For the text-containing cell, return its midpoint in (X, Y) coordinate format. 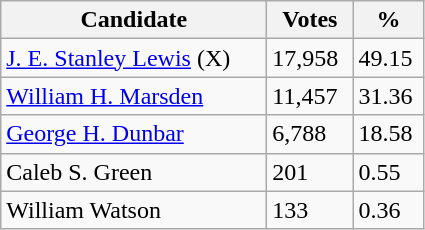
31.36 (388, 96)
0.55 (388, 172)
133 (310, 210)
201 (310, 172)
49.15 (388, 58)
J. E. Stanley Lewis (X) (134, 58)
18.58 (388, 134)
0.36 (388, 210)
Candidate (134, 20)
William H. Marsden (134, 96)
Caleb S. Green (134, 172)
17,958 (310, 58)
11,457 (310, 96)
6,788 (310, 134)
Votes (310, 20)
George H. Dunbar (134, 134)
% (388, 20)
William Watson (134, 210)
